Return the (x, y) coordinate for the center point of the cell that contains the specified text.  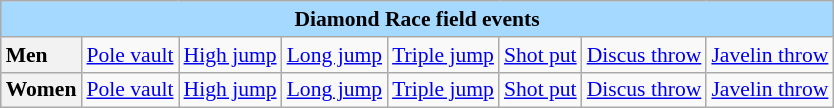
Men (42, 55)
Women (42, 90)
Diamond Race field events (418, 19)
